Provide the [x, y] coordinate of the cell's center where the given text is located.  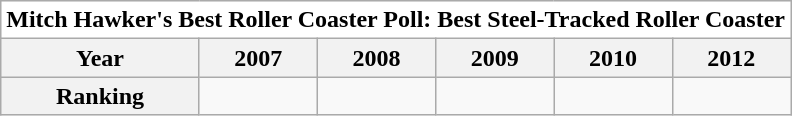
2012 [731, 58]
Ranking [100, 96]
Year [100, 58]
2008 [376, 58]
Mitch Hawker's Best Roller Coaster Poll: Best Steel-Tracked Roller Coaster [396, 20]
2010 [613, 58]
2007 [258, 58]
2009 [495, 58]
